Scan for the cell matching the given text and deliver its (X, Y) coordinate at center. 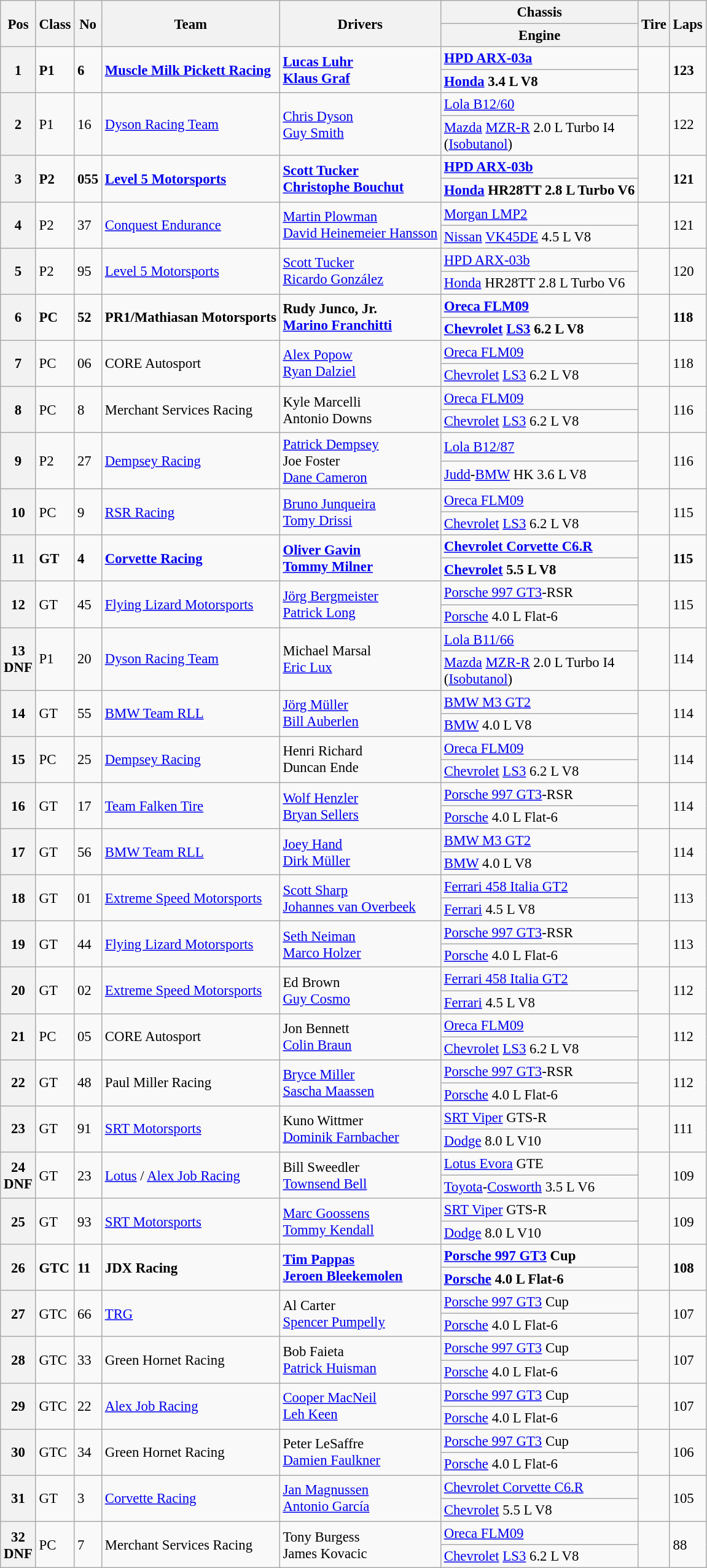
Chassis (539, 12)
34 (88, 1452)
12 (18, 604)
66 (88, 1313)
Nissan VK45DE 4.5 L V8 (539, 236)
14 (18, 714)
5 (18, 271)
Bruno Junqueira Tomy Drissi (360, 512)
Alex Popow Ryan Dalziel (360, 364)
Chris Dyson Guy Smith (360, 124)
Alex Job Racing (190, 1406)
Muscle Milk Pickett Racing (190, 70)
Toyota-Cosworth 3.5 L V6 (539, 1187)
Lola B12/60 (539, 104)
105 (688, 1499)
Jon Bennett Colin Braun (360, 1037)
055 (88, 179)
Michael Marsal Eric Lux (360, 659)
Laps (688, 23)
Patrick Dempsey Joe Foster Dane Cameron (360, 461)
JDX Racing (190, 1268)
Lola B12/87 (539, 447)
Paul Miller Racing (190, 1082)
Peter LeSaffre Damien Faulkner (360, 1452)
19 (18, 945)
TRG (190, 1313)
88 (688, 1544)
32DNF (18, 1544)
Henri Richard Duncan Ende (360, 759)
93 (88, 1221)
Cooper MacNeil Leh Keen (360, 1406)
02 (88, 990)
106 (688, 1452)
Ed Brown Guy Cosmo (360, 990)
21 (18, 1037)
Marc Goossens Tommy Kendall (360, 1221)
Scott Tucker Christophe Bouchut (360, 179)
108 (688, 1268)
24DNF (18, 1176)
Bryce Miller Sascha Maassen (360, 1082)
PR1/Mathiasan Motorsports (190, 317)
Team Falken Tire (190, 806)
05 (88, 1037)
Engine (539, 36)
37 (88, 225)
33 (88, 1360)
30 (18, 1452)
Bill Sweedler Townsend Bell (360, 1176)
56 (88, 852)
Jan Magnussen Antonio García (360, 1499)
Tim Pappas Jeroen Bleekemolen (360, 1268)
15 (18, 759)
Jörg Bergmeister Patrick Long (360, 604)
Seth Neiman Marco Holzer (360, 945)
Pos (18, 23)
122 (688, 124)
1 (18, 70)
Martin Plowman David Heinemeier Hansson (360, 225)
Wolf Henzler Bryan Sellers (360, 806)
111 (688, 1129)
Oliver Gavin Tommy Milner (360, 558)
123 (688, 70)
Tire (654, 23)
28 (18, 1360)
95 (88, 271)
Class (55, 23)
48 (88, 1082)
44 (88, 945)
Kyle Marcelli Antonio Downs (360, 409)
91 (88, 1129)
HPD ARX-03a (539, 58)
Kuno Wittmer Dominik Farnbacher (360, 1129)
Lola B11/66 (539, 639)
Bob Faieta Patrick Huisman (360, 1360)
18 (18, 898)
Morgan LMP2 (539, 214)
06 (88, 364)
Lotus Evora GTE (539, 1164)
120 (688, 271)
Conquest Endurance (190, 225)
Lotus / Alex Job Racing (190, 1176)
Team (190, 23)
13DNF (18, 659)
Honda 3.4 L V8 (539, 82)
Scott Tucker Ricardo González (360, 271)
29 (18, 1406)
Joey Hand Dirk Müller (360, 852)
55 (88, 714)
Scott Sharp Johannes van Overbeek (360, 898)
01 (88, 898)
Al Carter Spencer Pumpelly (360, 1313)
Rudy Junco, Jr. Marino Franchitti (360, 317)
31 (18, 1499)
RSR Racing (190, 512)
10 (18, 512)
No (88, 23)
Tony Burgess James Kovacic (360, 1544)
Jörg Müller Bill Auberlen (360, 714)
Lucas Luhr Klaus Graf (360, 70)
52 (88, 317)
Drivers (360, 23)
45 (88, 604)
Judd-BMW HK 3.6 L V8 (539, 475)
2 (18, 124)
26 (18, 1268)
